Return the [x, y] coordinate for the center point of the cell that contains the specified text.  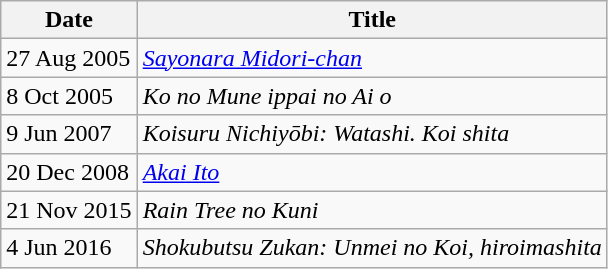
Sayonara Midori-chan [372, 58]
Akai Ito [372, 172]
Ko no Mune ippai no Ai o [372, 96]
9 Jun 2007 [69, 134]
8 Oct 2005 [69, 96]
20 Dec 2008 [69, 172]
Title [372, 20]
21 Nov 2015 [69, 210]
Date [69, 20]
Shokubutsu Zukan: Unmei no Koi, hiroimashita [372, 248]
Rain Tree no Kuni [372, 210]
4 Jun 2016 [69, 248]
Koisuru Nichiyōbi: Watashi. Koi shita [372, 134]
27 Aug 2005 [69, 58]
